Provide the [x, y] coordinate of the cell's center where the given text is located.  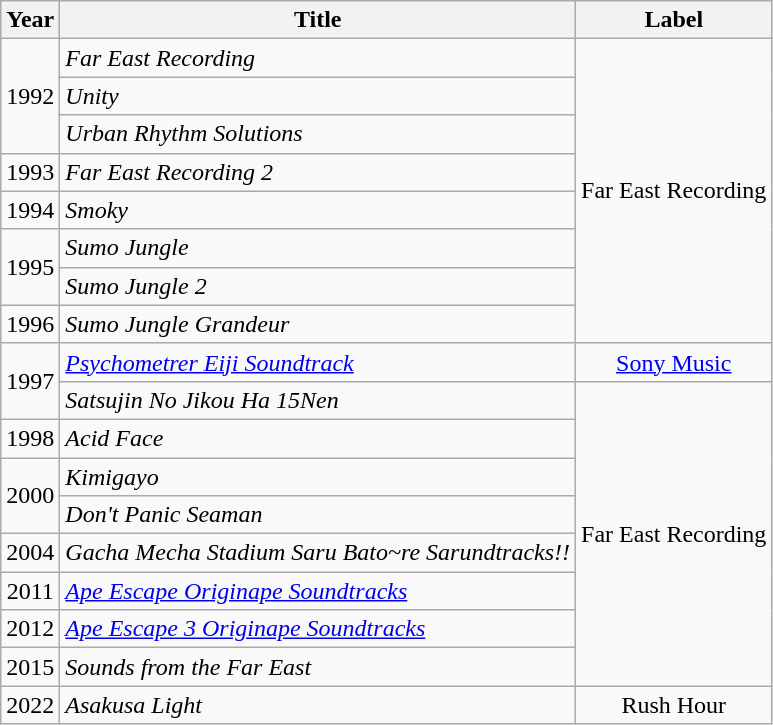
Rush Hour [674, 705]
2011 [30, 591]
Far East Recording 2 [318, 172]
1996 [30, 324]
2012 [30, 629]
Year [30, 20]
Unity [318, 96]
Asakusa Light [318, 705]
1998 [30, 438]
Don't Panic Seaman [318, 515]
Sumo Jungle 2 [318, 286]
2004 [30, 553]
Satsujin No Jikou Ha 15Nen [318, 400]
Urban Rhythm Solutions [318, 134]
Label [674, 20]
2015 [30, 667]
1993 [30, 172]
Smoky [318, 210]
Ape Escape Originape Soundtracks [318, 591]
Psychometrer Eiji Soundtrack [318, 362]
2022 [30, 705]
Title [318, 20]
Ape Escape 3 Originape Soundtracks [318, 629]
1997 [30, 381]
1994 [30, 210]
Sumo Jungle [318, 248]
2000 [30, 496]
Sounds from the Far East [318, 667]
Kimigayo [318, 477]
Sony Music [674, 362]
Sumo Jungle Grandeur [318, 324]
Gacha Mecha Stadium Saru Bato~re Sarundtracks!! [318, 553]
Acid Face [318, 438]
1995 [30, 267]
1992 [30, 96]
